Provide the [x, y] coordinate of the cell's center where the given text is located.  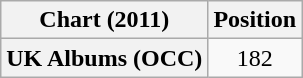
UK Albums (OCC) [104, 58]
Chart (2011) [104, 20]
Position [255, 20]
182 [255, 58]
